Return [x, y] of the center of cell containing provided text 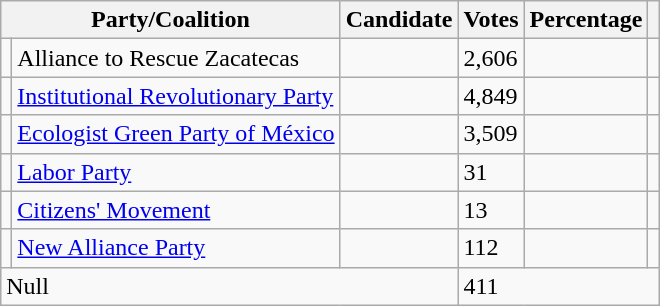
13 [491, 210]
112 [491, 248]
411 [558, 286]
Citizens' Movement [176, 210]
New Alliance Party [176, 248]
Institutional Revolutionary Party [176, 96]
Candidate [399, 20]
Party/Coalition [170, 20]
31 [491, 172]
Alliance to Rescue Zacatecas [176, 58]
Ecologist Green Party of México [176, 134]
2,606 [491, 58]
Votes [491, 20]
Null [230, 286]
Labor Party [176, 172]
4,849 [491, 96]
3,509 [491, 134]
Percentage [586, 20]
